Capture the cell that displays the provided text and extract its [x, y] central coordinate. 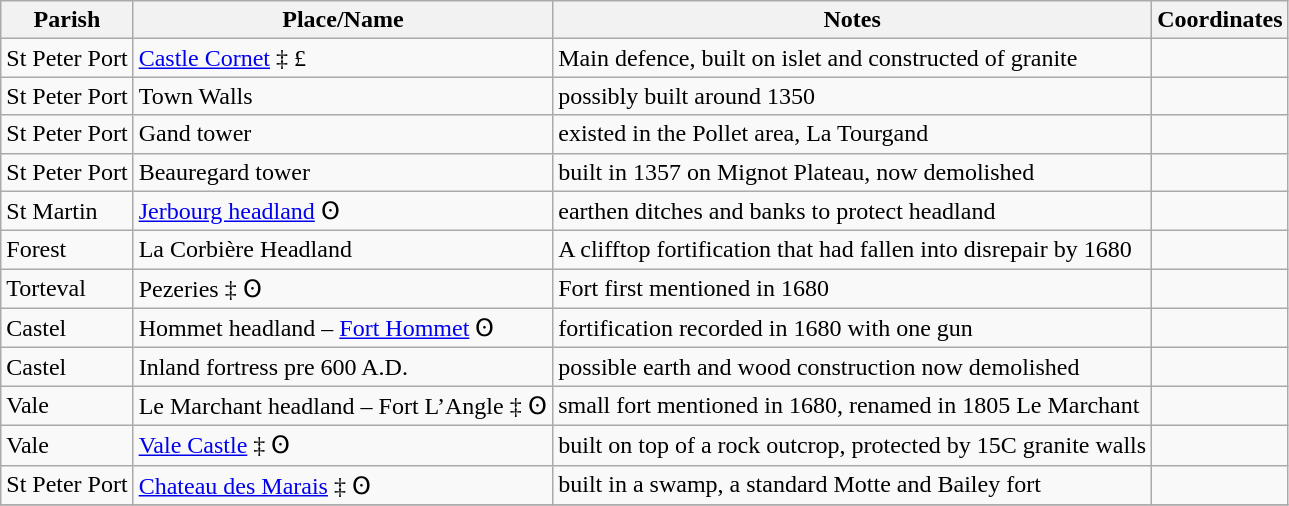
built in 1357 on Mignot Plateau, now demolished [852, 172]
Jerbourg headland ʘ [343, 211]
Chateau des Marais ‡ ʘ [343, 485]
earthen ditches and banks to protect headland [852, 211]
Notes [852, 20]
Town Walls [343, 96]
La Corbière Headland [343, 250]
Gand tower [343, 134]
possible earth and wood construction now demolished [852, 367]
Main defence, built on islet and constructed of granite [852, 58]
built in a swamp, a standard Motte and Bailey fort [852, 485]
Vale Castle ‡ ʘ [343, 445]
Pezeries ‡ ʘ [343, 289]
Castle Cornet ‡ £ [343, 58]
A clifftop fortification that had fallen into disrepair by 1680 [852, 250]
Parish [67, 20]
built on top of a rock outcrop, protected by 15C granite walls [852, 445]
Coordinates [1220, 20]
Forest [67, 250]
St Martin [67, 211]
Inland fortress pre 600 A.D. [343, 367]
Le Marchant headland – Fort L’Angle ‡ ʘ [343, 406]
fortification recorded in 1680 with one gun [852, 328]
Hommet headland – Fort Hommet ʘ [343, 328]
small fort mentioned in 1680, renamed in 1805 Le Marchant [852, 406]
possibly built around 1350 [852, 96]
existed in the Pollet area, La Tourgand [852, 134]
Place/Name [343, 20]
Torteval [67, 289]
Fort first mentioned in 1680 [852, 289]
Beauregard tower [343, 172]
